Find where the given text appears and provide that cell's center as (X, Y) coordinate. 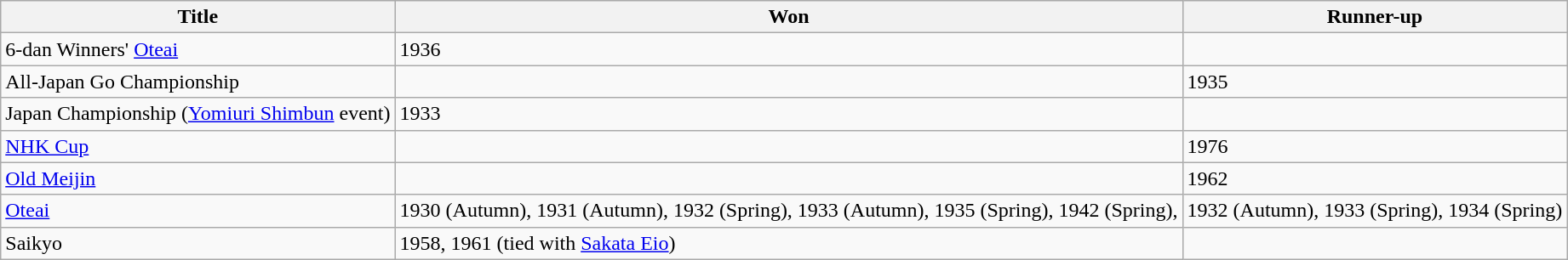
1958, 1961 (tied with Sakata Eio) (788, 243)
Runner-up (1375, 17)
1932 (Autumn), 1933 (Spring), 1934 (Spring) (1375, 211)
1962 (1375, 178)
Saikyo (197, 243)
1930 (Autumn), 1931 (Autumn), 1932 (Spring), 1933 (Autumn), 1935 (Spring), 1942 (Spring), (788, 211)
All-Japan Go Championship (197, 82)
6-dan Winners' Oteai (197, 49)
1935 (1375, 82)
NHK Cup (197, 146)
Won (788, 17)
1976 (1375, 146)
1936 (788, 49)
Old Meijin (197, 178)
Title (197, 17)
1933 (788, 114)
Japan Championship (Yomiuri Shimbun event) (197, 114)
Oteai (197, 211)
